Extract the (x, y) coordinate from the center of the cell holding the provided text.  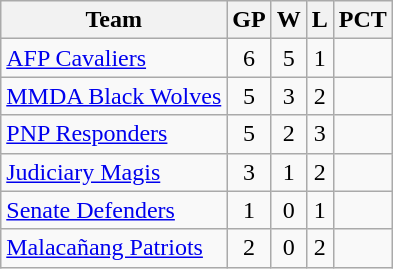
W (288, 20)
Judiciary Magis (114, 172)
PCT (362, 20)
6 (249, 58)
GP (249, 20)
Senate Defenders (114, 210)
L (320, 20)
Malacañang Patriots (114, 248)
Team (114, 20)
AFP Cavaliers (114, 58)
PNP Responders (114, 134)
MMDA Black Wolves (114, 96)
